Identify which cell holds the provided text, then report its (x, y) central coordinate. 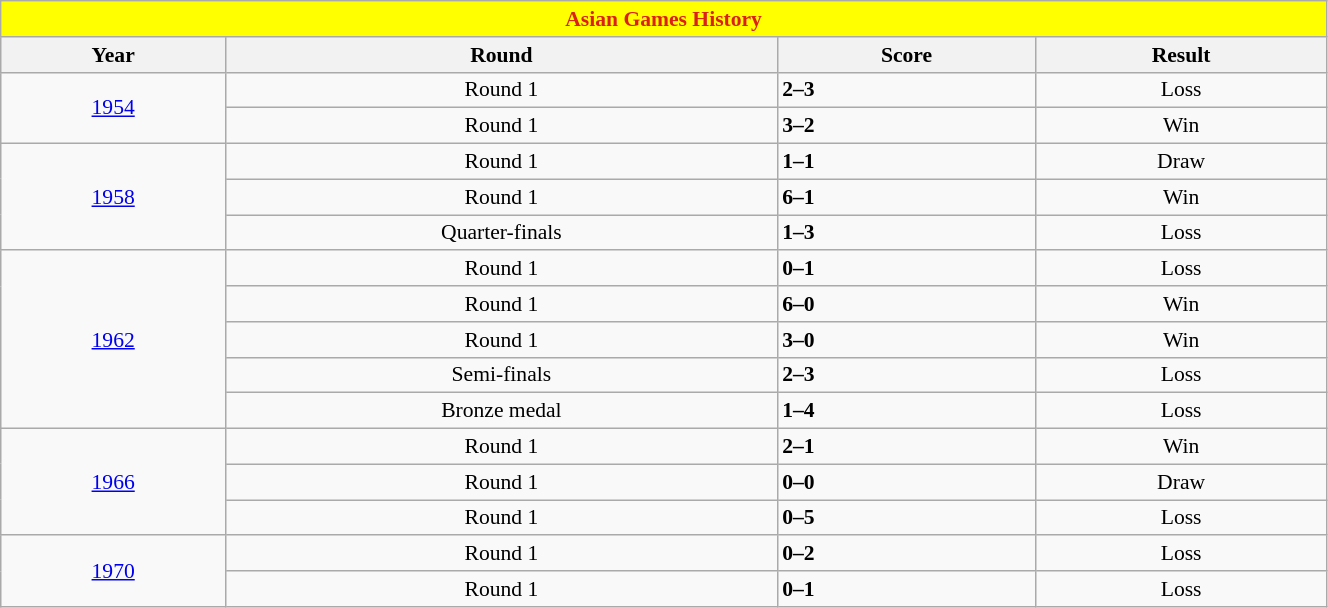
1970 (114, 572)
Result (1182, 55)
Quarter-finals (502, 233)
1966 (114, 482)
Score (906, 55)
0–0 (906, 482)
1–4 (906, 411)
Year (114, 55)
1–3 (906, 233)
3–2 (906, 126)
1962 (114, 340)
Bronze medal (502, 411)
1–1 (906, 162)
0–2 (906, 554)
Semi-finals (502, 375)
6–0 (906, 304)
Asian Games History (664, 19)
1954 (114, 108)
6–1 (906, 197)
1958 (114, 198)
Round (502, 55)
0–5 (906, 518)
3–0 (906, 340)
2–1 (906, 447)
